Capture the cell that displays the provided text and extract its (X, Y) central coordinate. 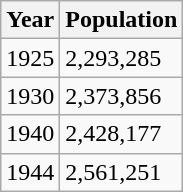
1930 (30, 96)
2,293,285 (122, 58)
2,428,177 (122, 134)
2,373,856 (122, 96)
1925 (30, 58)
1944 (30, 172)
Population (122, 20)
2,561,251 (122, 172)
Year (30, 20)
1940 (30, 134)
